For the text-containing cell, return its midpoint in [X, Y] coordinate format. 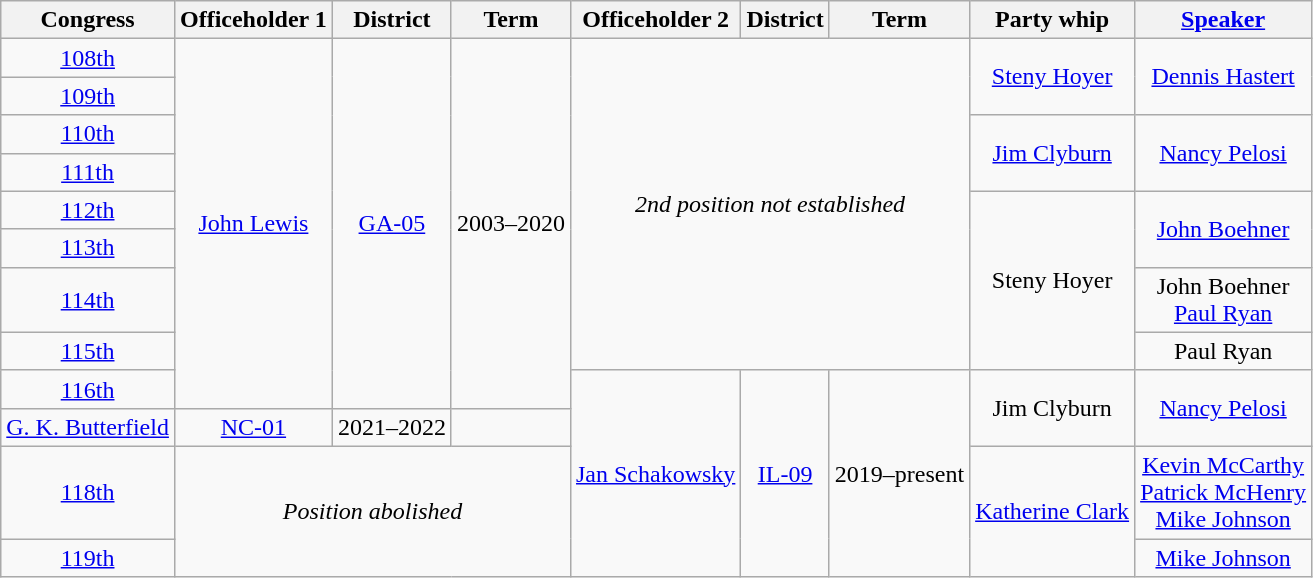
IL-09 [785, 473]
Mike Johnson [1224, 557]
Dennis Hastert [1224, 77]
Party whip [1052, 20]
2019–present [899, 473]
John Lewis [253, 224]
2021–2022 [392, 427]
115th [88, 351]
Speaker [1224, 20]
119th [88, 557]
Jan Schakowsky [655, 473]
2nd position not established [770, 205]
Congress [88, 20]
2003–2020 [510, 224]
118th [88, 492]
112th [88, 210]
108th [88, 58]
114th [88, 300]
Paul Ryan [1224, 351]
111th [88, 172]
John BoehnerPaul Ryan [1224, 300]
Officeholder 1 [253, 20]
116th [88, 389]
113th [88, 248]
Kevin McCarthyPatrick McHenryMike Johnson [1224, 492]
Position abolished [372, 511]
G. K. Butterfield [88, 427]
Katherine Clark [1052, 511]
John Boehner [1224, 229]
109th [88, 96]
Officeholder 2 [655, 20]
NC-01 [253, 427]
GA-05 [392, 224]
110th [88, 134]
